For the text-containing cell, return its midpoint in [X, Y] coordinate format. 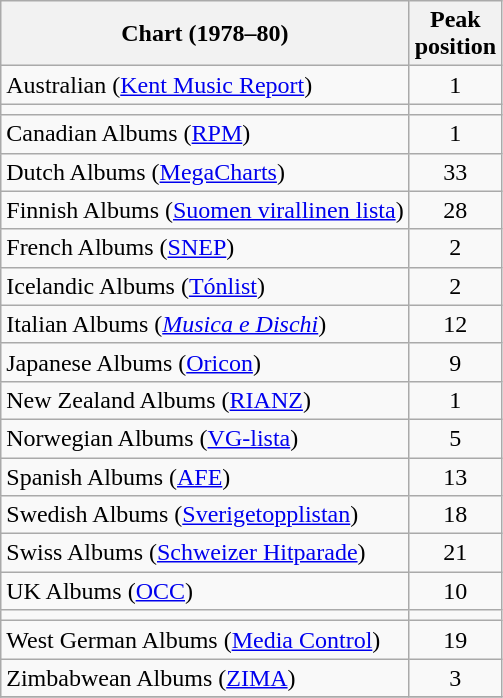
Spanish Albums (AFE) [205, 477]
33 [455, 172]
13 [455, 477]
Dutch Albums (MegaCharts) [205, 172]
Japanese Albums (Oricon) [205, 362]
19 [455, 640]
Swiss Albums (Schweizer Hitparade) [205, 553]
28 [455, 210]
Peak position [455, 34]
10 [455, 591]
West German Albums (Media Control) [205, 640]
Italian Albums (Musica e Dischi) [205, 324]
Swedish Albums (Sverigetopplistan) [205, 515]
French Albums (SNEP) [205, 248]
Chart (1978–80) [205, 34]
9 [455, 362]
New Zealand Albums (RIANZ) [205, 400]
Finnish Albums (Suomen virallinen lista) [205, 210]
12 [455, 324]
18 [455, 515]
Australian (Kent Music Report) [205, 85]
Zimbabwean Albums (ZIMA) [205, 678]
Norwegian Albums (VG-lista) [205, 438]
Canadian Albums (RPM) [205, 134]
3 [455, 678]
Icelandic Albums (Tónlist) [205, 286]
5 [455, 438]
UK Albums (OCC) [205, 591]
21 [455, 553]
